Return (X, Y) of the center of cell containing provided text 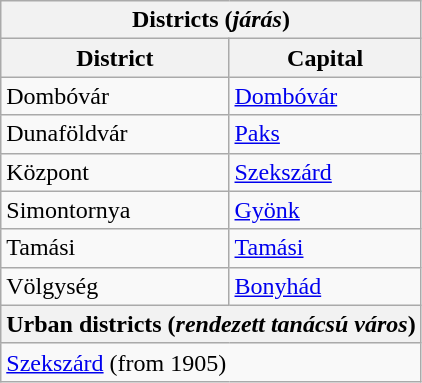
District (115, 58)
Paks (325, 134)
Központ (115, 172)
Szekszárd (325, 172)
Capital (325, 58)
Simontornya (115, 210)
Districts (járás) (211, 20)
Völgység (115, 286)
Urban districts (rendezett tanácsú város) (211, 324)
Szekszárd (from 1905) (211, 362)
Dunaföldvár (115, 134)
Gyönk (325, 210)
Bonyhád (325, 286)
